Extract the [x, y] coordinate from the center of the cell holding the provided text.  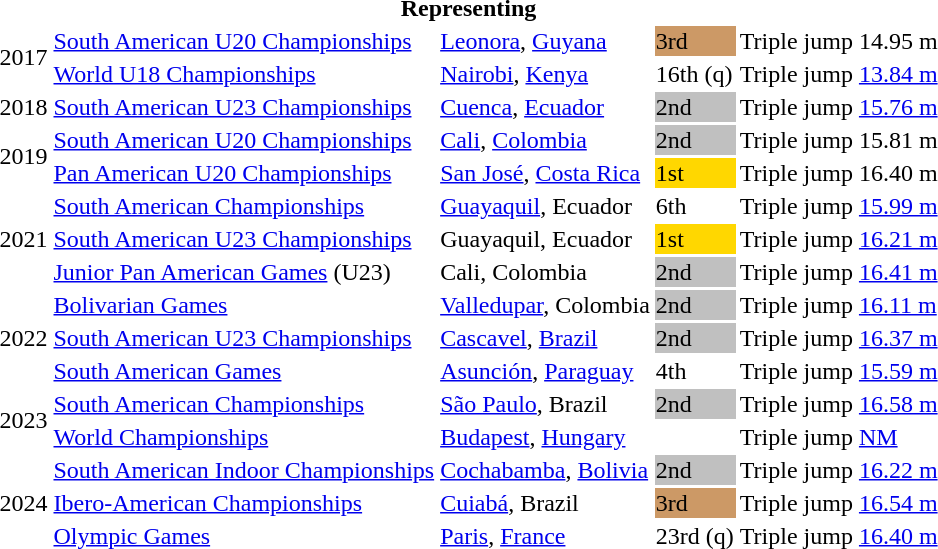
World U18 Championships [244, 74]
Junior Pan American Games (U23) [244, 272]
South American Games [244, 371]
Budapest, Hungary [546, 437]
Asunción, Paraguay [546, 371]
São Paulo, Brazil [546, 404]
Cuenca, Ecuador [546, 107]
Pan American U20 Championships [244, 173]
16th (q) [694, 74]
South American Indoor Championships [244, 470]
Cochabamba, Bolivia [546, 470]
Leonora, Guyana [546, 41]
World Championships [244, 437]
4th [694, 371]
6th [694, 206]
Nairobi, Kenya [546, 74]
Ibero-American Championships [244, 503]
Cascavel, Brazil [546, 338]
Bolivarian Games [244, 305]
Cuiabá, Brazil [546, 503]
San José, Costa Rica [546, 173]
Valledupar, Colombia [546, 305]
